Pinpoint the cell where the given text exists, returning its (X, Y) midpoint coordinate. 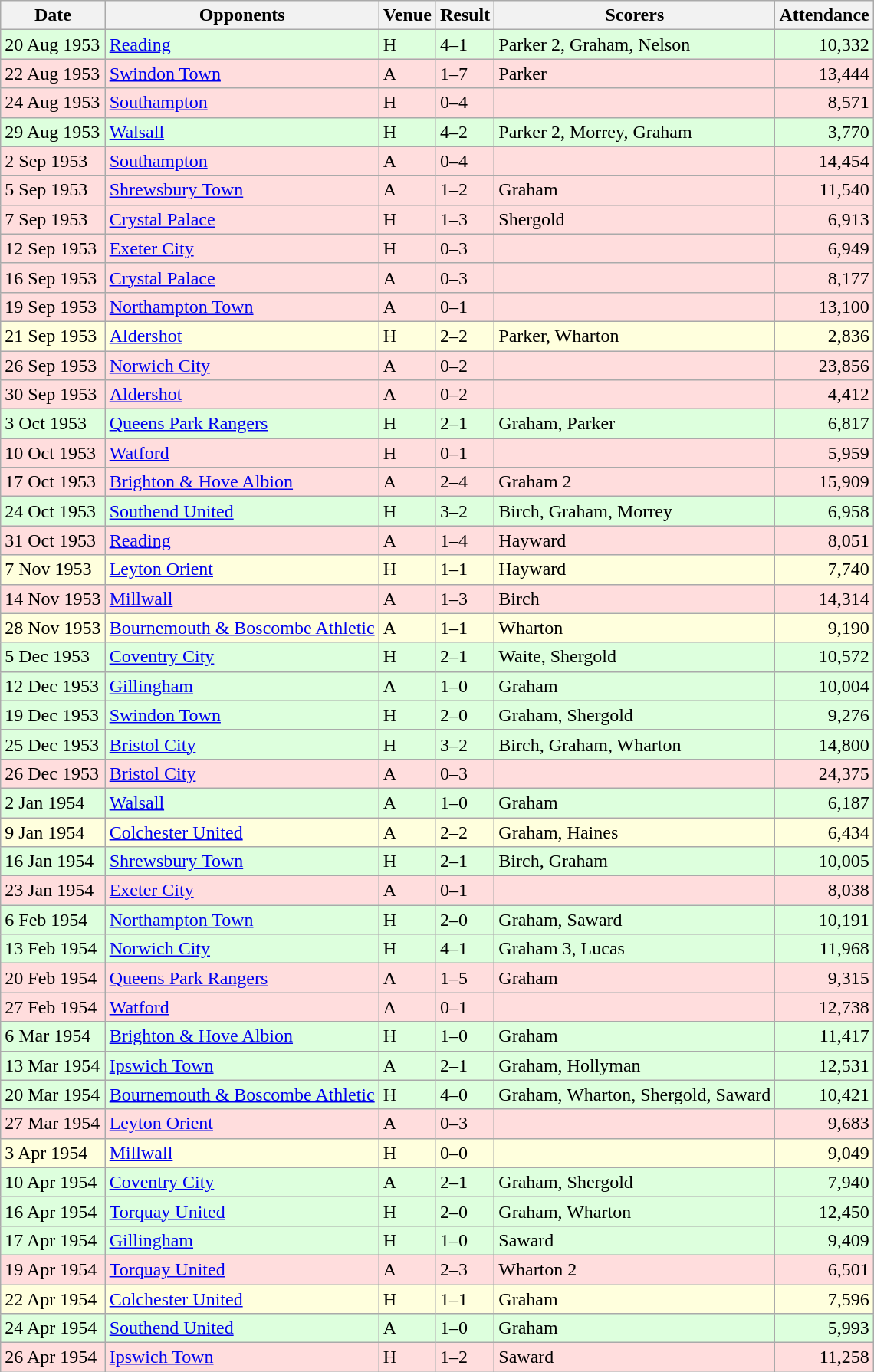
Parker (635, 74)
3 Apr 1954 (53, 1153)
Birch (635, 599)
7 Nov 1953 (53, 569)
11,417 (824, 1036)
20 Mar 1954 (53, 1095)
8,038 (824, 891)
Graham, Saward (635, 920)
Graham 3, Lucas (635, 949)
2–3 (465, 1269)
10,572 (824, 657)
4,412 (824, 395)
14,800 (824, 744)
6,958 (824, 511)
1–4 (465, 540)
24 Aug 1953 (53, 103)
8,177 (824, 277)
20 Aug 1953 (53, 44)
12 Sep 1953 (53, 248)
Graham 2 (635, 482)
Parker, Wharton (635, 336)
26 Dec 1953 (53, 773)
29 Aug 1953 (53, 132)
9,409 (824, 1240)
Birch, Graham, Morrey (635, 511)
Parker 2, Graham, Nelson (635, 44)
Opponents (242, 15)
1–7 (465, 74)
6,949 (824, 248)
11,258 (824, 1357)
10,421 (824, 1095)
1–5 (465, 978)
Scorers (635, 15)
10 Oct 1953 (53, 453)
16 Sep 1953 (53, 277)
Graham, Hollyman (635, 1065)
5,959 (824, 453)
24 Apr 1954 (53, 1328)
5 Sep 1953 (53, 190)
20 Feb 1954 (53, 978)
6,913 (824, 219)
9,049 (824, 1153)
6,187 (824, 803)
13,100 (824, 307)
Wharton 2 (635, 1269)
7,596 (824, 1299)
11,540 (824, 190)
15,909 (824, 482)
13 Mar 1954 (53, 1065)
Graham, Parker (635, 424)
24,375 (824, 773)
14,314 (824, 599)
12,738 (824, 1007)
Waite, Shergold (635, 657)
12 Dec 1953 (53, 686)
14,454 (824, 161)
10 Apr 1954 (53, 1182)
Parker 2, Morrey, Graham (635, 132)
9,276 (824, 715)
Graham, Wharton, Shergold, Saward (635, 1095)
3,770 (824, 132)
27 Mar 1954 (53, 1124)
9,190 (824, 628)
Birch, Graham (635, 862)
7,740 (824, 569)
19 Apr 1954 (53, 1269)
2 Sep 1953 (53, 161)
Shergold (635, 219)
10,191 (824, 920)
17 Oct 1953 (53, 482)
31 Oct 1953 (53, 540)
12,531 (824, 1065)
Graham, Haines (635, 832)
4–2 (465, 132)
6 Mar 1954 (53, 1036)
25 Dec 1953 (53, 744)
2–4 (465, 482)
Attendance (824, 15)
Graham, Wharton (635, 1211)
2,836 (824, 336)
24 Oct 1953 (53, 511)
22 Apr 1954 (53, 1299)
Result (465, 15)
16 Jan 1954 (53, 862)
3 Oct 1953 (53, 424)
Venue (407, 15)
10,005 (824, 862)
9,683 (824, 1124)
2 Jan 1954 (53, 803)
5,993 (824, 1328)
26 Apr 1954 (53, 1357)
26 Sep 1953 (53, 366)
5 Dec 1953 (53, 657)
7,940 (824, 1182)
11,968 (824, 949)
22 Aug 1953 (53, 74)
23 Jan 1954 (53, 891)
4–0 (465, 1095)
16 Apr 1954 (53, 1211)
13 Feb 1954 (53, 949)
27 Feb 1954 (53, 1007)
21 Sep 1953 (53, 336)
17 Apr 1954 (53, 1240)
7 Sep 1953 (53, 219)
14 Nov 1953 (53, 599)
28 Nov 1953 (53, 628)
6,434 (824, 832)
12,450 (824, 1211)
9,315 (824, 978)
10,004 (824, 686)
Birch, Graham, Wharton (635, 744)
6,501 (824, 1269)
23,856 (824, 366)
Wharton (635, 628)
13,444 (824, 74)
8,051 (824, 540)
0–0 (465, 1153)
6,817 (824, 424)
10,332 (824, 44)
30 Sep 1953 (53, 395)
6 Feb 1954 (53, 920)
9 Jan 1954 (53, 832)
Date (53, 15)
19 Dec 1953 (53, 715)
19 Sep 1953 (53, 307)
8,571 (824, 103)
